Provide the (X, Y) coordinate of the cell's center where the given text is located.  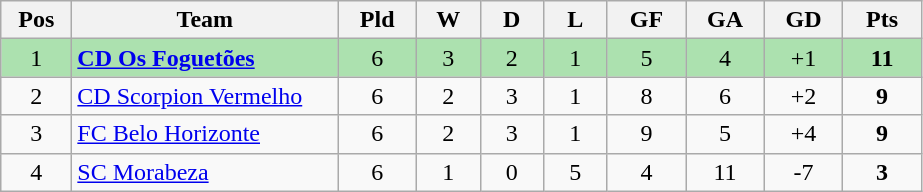
Pos (36, 20)
+4 (804, 134)
+2 (804, 96)
-7 (804, 172)
GA (726, 20)
CD Os Foguetões (205, 58)
SC Morabeza (205, 172)
Team (205, 20)
GF (646, 20)
0 (512, 172)
D (512, 20)
W (448, 20)
Pld (378, 20)
CD Scorpion Vermelho (205, 96)
GD (804, 20)
FC Belo Horizonte (205, 134)
8 (646, 96)
+1 (804, 58)
L (576, 20)
Pts (882, 20)
